Extract the (X, Y) coordinate from the center of the cell holding the provided text.  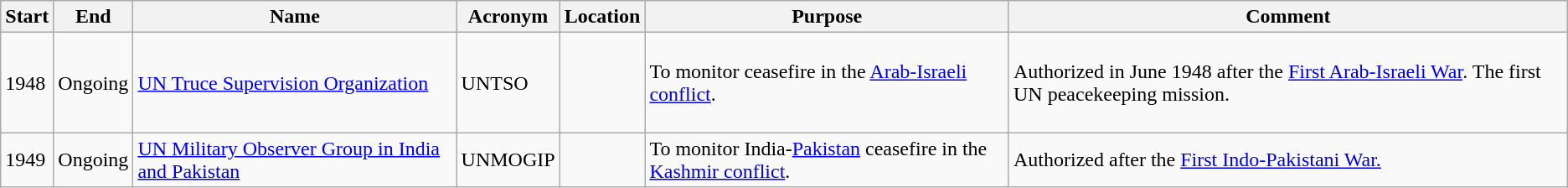
UN Military Observer Group in India and Pakistan (295, 159)
UNTSO (508, 82)
1949 (27, 159)
UN Truce Supervision Organization (295, 82)
Purpose (828, 17)
Location (602, 17)
Authorized after the First Indo-Pakistani War. (1288, 159)
To monitor India-Pakistan ceasefire in the Kashmir conflict. (828, 159)
Comment (1288, 17)
To monitor ceasefire in the Arab-Israeli conflict. (828, 82)
UNMOGIP (508, 159)
1948 (27, 82)
Acronym (508, 17)
Name (295, 17)
End (94, 17)
Authorized in June 1948 after the First Arab-Israeli War. The first UN peacekeeping mission. (1288, 82)
Start (27, 17)
